Locate the cell with the specified text and output its (x, y) center coordinate. 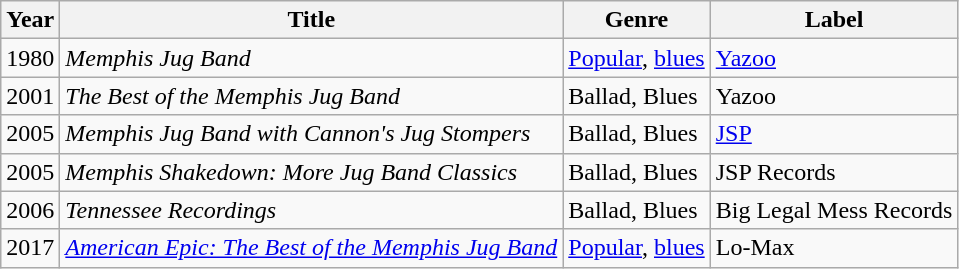
Year (30, 20)
Memphis Jug Band (312, 58)
JSP Records (834, 172)
JSP (834, 134)
Memphis Shakedown: More Jug Band Classics (312, 172)
Genre (636, 20)
Big Legal Mess Records (834, 210)
Title (312, 20)
Label (834, 20)
2017 (30, 248)
1980 (30, 58)
2001 (30, 96)
Lo-Max (834, 248)
Tennessee Recordings (312, 210)
American Epic: The Best of the Memphis Jug Band (312, 248)
Memphis Jug Band with Cannon's Jug Stompers (312, 134)
The Best of the Memphis Jug Band (312, 96)
2006 (30, 210)
